For the text-containing cell, return its midpoint in (x, y) coordinate format. 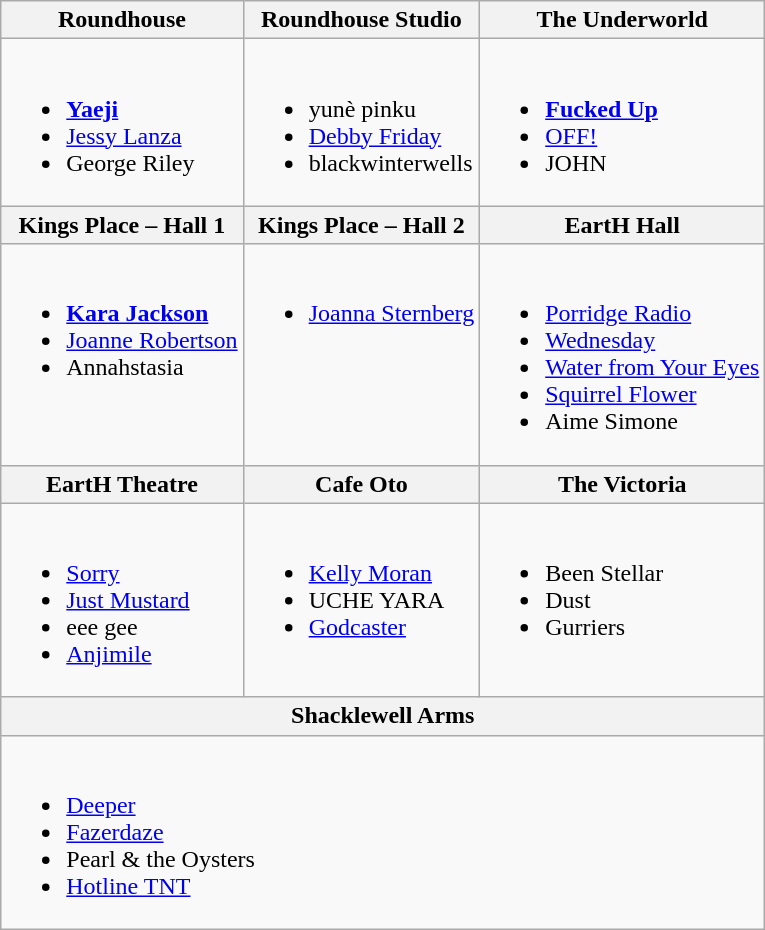
Roundhouse (122, 20)
Shacklewell Arms (383, 716)
Been StellarDustGurriers (622, 600)
Roundhouse Studio (362, 20)
Kings Place – Hall 2 (362, 225)
Cafe Oto (362, 484)
EartH Hall (622, 225)
Fucked UpOFF!JOHN (622, 122)
YaejiJessy LanzaGeorge Riley (122, 122)
Kings Place – Hall 1 (122, 225)
yunè pinkuDebby Fridayblackwinterwells (362, 122)
The Underworld (622, 20)
DeeperFazerdazePearl & the OystersHotline TNT (383, 832)
Sorry Just Mustardeee geeAnjimile (122, 600)
Porridge RadioWednesdayWater from Your EyesSquirrel FlowerAime Simone (622, 354)
The Victoria (622, 484)
EartH Theatre (122, 484)
Joanna Sternberg (362, 354)
Kara JacksonJoanne RobertsonAnnahstasia (122, 354)
Kelly MoranUCHE YARAGodcaster (362, 600)
